For the text-containing cell, return its midpoint in [X, Y] coordinate format. 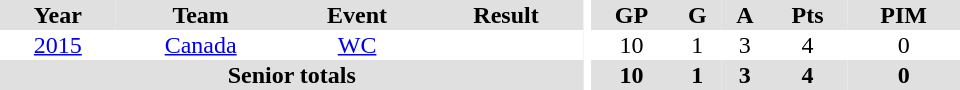
G [698, 15]
WC [358, 45]
Event [358, 15]
GP [631, 15]
PIM [904, 15]
Year [58, 15]
Senior totals [292, 75]
Canada [201, 45]
Pts [808, 15]
Team [201, 15]
2015 [58, 45]
Result [506, 15]
A [745, 15]
